Return the [X, Y] coordinate for the center point of the cell that contains the specified text.  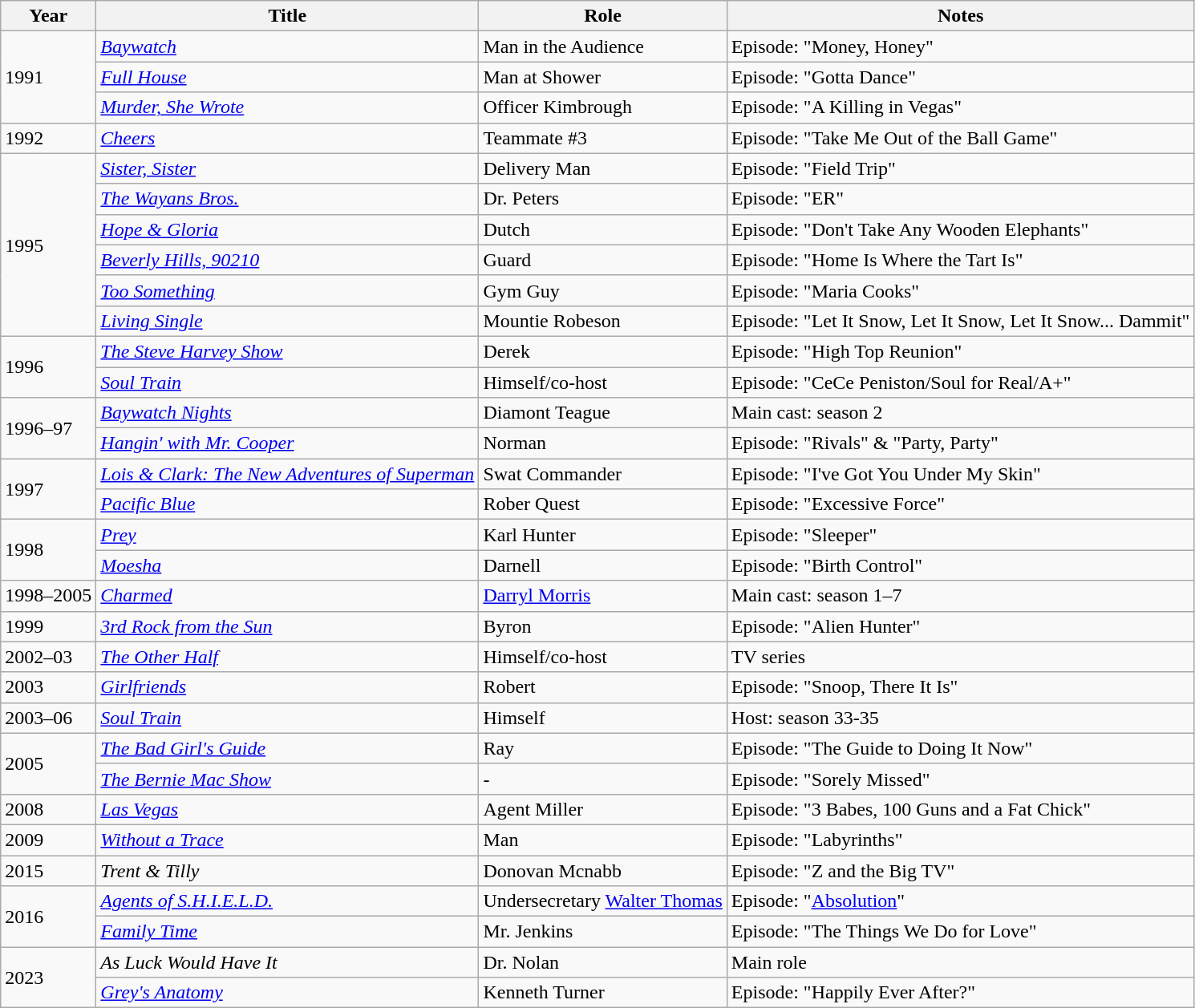
Baywatch [287, 47]
Robert [603, 687]
Kenneth Turner [603, 993]
Diamont Teague [603, 413]
Prey [287, 535]
1999 [48, 626]
Agents of S.H.I.E.L.D. [287, 901]
1992 [48, 138]
2005 [48, 763]
Teammate #3 [603, 138]
1991 [48, 77]
Episode: "High Top Reunion" [961, 351]
Episode: "Don't Take Any Wooden Elephants" [961, 229]
1998 [48, 550]
Grey's Anatomy [287, 993]
Episode: "Home Is Where the Tart Is" [961, 260]
The Wayans Bros. [287, 199]
Agent Miller [603, 809]
Episode: "Sorely Missed" [961, 779]
Cheers [287, 138]
Host: season 33-35 [961, 718]
Murder, She Wrote [287, 107]
Girlfriends [287, 687]
Episode: "The Things We Do for Love" [961, 932]
Year [48, 16]
Moesha [287, 565]
3rd Rock from the Sun [287, 626]
1998–2005 [48, 596]
Main cast: season 2 [961, 413]
Darryl Morris [603, 596]
Trent & Tilly [287, 870]
Episode: "Gotta Dance" [961, 77]
2016 [48, 917]
1995 [48, 245]
Lois & Clark: The New Adventures of Superman [287, 474]
Charmed [287, 596]
Gym Guy [603, 290]
Derek [603, 351]
Episode: "Labyrinths" [961, 840]
2003–06 [48, 718]
Episode: "ER" [961, 199]
Episode: "I've Got You Under My Skin" [961, 474]
Officer Kimbrough [603, 107]
Without a Trace [287, 840]
Beverly Hills, 90210 [287, 260]
Episode: "Snoop, There It Is" [961, 687]
- [603, 779]
Episode: "Money, Honey" [961, 47]
Title [287, 16]
Rober Quest [603, 504]
Episode: "Alien Hunter" [961, 626]
Dr. Peters [603, 199]
Episode: "Absolution" [961, 901]
Byron [603, 626]
2008 [48, 809]
Baywatch Nights [287, 413]
Main cast: season 1–7 [961, 596]
Family Time [287, 932]
Living Single [287, 321]
The Bernie Mac Show [287, 779]
Dr. Nolan [603, 962]
TV series [961, 657]
Notes [961, 16]
Hope & Gloria [287, 229]
Episode: "Rivals" & "Party, Party" [961, 443]
Episode: "The Guide to Doing It Now" [961, 748]
Mountie Robeson [603, 321]
Hangin' with Mr. Cooper [287, 443]
Darnell [603, 565]
Main role [961, 962]
Episode: "Birth Control" [961, 565]
Episode: "Happily Ever After?" [961, 993]
Himself [603, 718]
Episode: "Field Trip" [961, 168]
Mr. Jenkins [603, 932]
Episode: "Let It Snow, Let It Snow, Let It Snow... Dammit" [961, 321]
Delivery Man [603, 168]
Guard [603, 260]
The Steve Harvey Show [287, 351]
Las Vegas [287, 809]
Too Something [287, 290]
Norman [603, 443]
Pacific Blue [287, 504]
Episode: "3 Babes, 100 Guns and a Fat Chick" [961, 809]
Karl Hunter [603, 535]
Ray [603, 748]
2003 [48, 687]
1996–97 [48, 428]
Episode: "Z and the Big TV" [961, 870]
As Luck Would Have It [287, 962]
The Other Half [287, 657]
Episode: "Sleeper" [961, 535]
Dutch [603, 229]
Donovan Mcnabb [603, 870]
Man in the Audience [603, 47]
The Bad Girl's Guide [287, 748]
2002–03 [48, 657]
Episode: "Excessive Force" [961, 504]
Full House [287, 77]
Undersecretary Walter Thomas [603, 901]
Role [603, 16]
Episode: "A Killing in Vegas" [961, 107]
Episode: "Take Me Out of the Ball Game" [961, 138]
1996 [48, 366]
Man [603, 840]
Swat Commander [603, 474]
Episode: "Maria Cooks" [961, 290]
2009 [48, 840]
1997 [48, 489]
Sister, Sister [287, 168]
2015 [48, 870]
Man at Shower [603, 77]
Episode: "CeCe Peniston/Soul for Real/A+" [961, 383]
2023 [48, 978]
